Detect which cell encompasses the target text, then output its [X, Y] center coordinate. 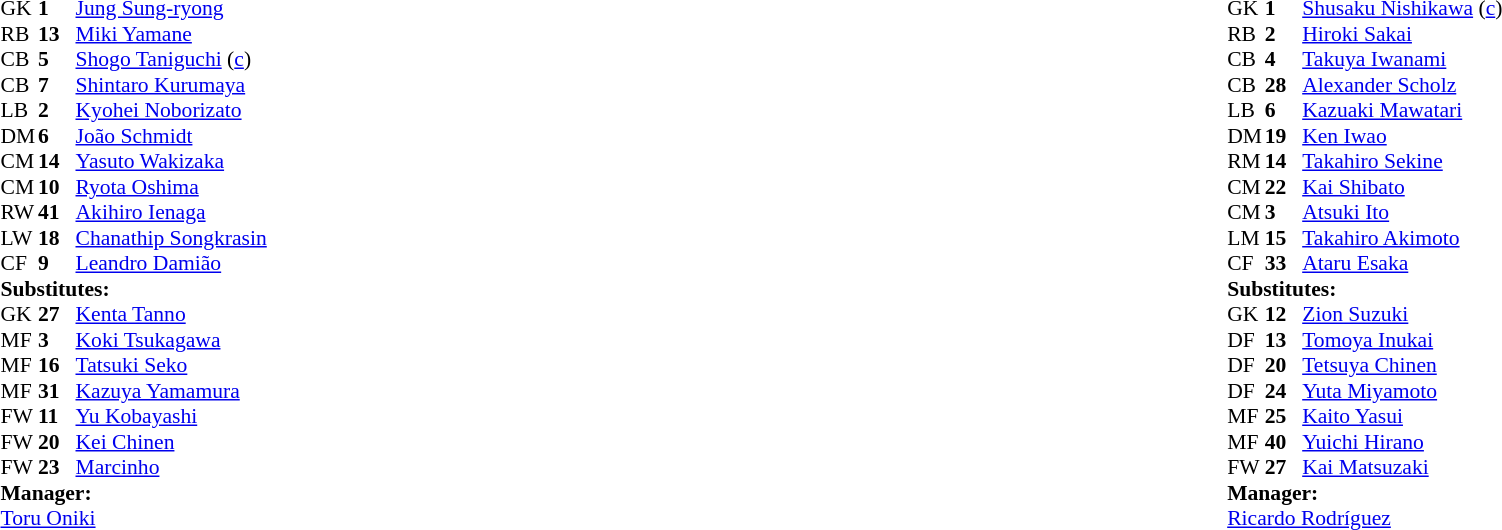
Ataru Esaka [1402, 263]
Miki Yamane [172, 34]
25 [1284, 417]
Takahiro Sekine [1402, 161]
Koki Tsukagawa [172, 340]
4 [1284, 59]
15 [1284, 238]
23 [57, 467]
Yasuto Wakizaka [172, 161]
10 [57, 187]
Kaito Yasui [1402, 417]
Kei Chinen [172, 442]
Chanathip Songkrasin [172, 238]
33 [1284, 263]
Takahiro Akimoto [1402, 238]
RW [19, 213]
Hiroki Sakai [1402, 34]
40 [1284, 442]
Ryota Oshima [172, 187]
Yuichi Hirano [1402, 442]
Kazuya Yamamura [172, 391]
Ken Iwao [1402, 136]
Atsuki Ito [1402, 213]
Akihiro Ienaga [172, 213]
Zion Suzuki [1402, 315]
11 [57, 417]
9 [57, 263]
19 [1284, 136]
Yu Kobayashi [172, 417]
João Schmidt [172, 136]
7 [57, 85]
Yuta Miyamoto [1402, 391]
24 [1284, 391]
Tetsuya Chinen [1402, 365]
Leandro Damião [172, 263]
Tatsuki Seko [172, 365]
LM [1246, 238]
Kai Shibato [1402, 187]
28 [1284, 85]
Alexander Scholz [1402, 85]
Kai Matsuzaki [1402, 467]
16 [57, 365]
31 [57, 391]
Marcinho [172, 467]
5 [57, 59]
Kenta Tanno [172, 315]
Tomoya Inukai [1402, 340]
Takuya Iwanami [1402, 59]
RM [1246, 161]
Shintaro Kurumaya [172, 85]
Kazuaki Mawatari [1402, 111]
41 [57, 213]
12 [1284, 315]
18 [57, 238]
Kyohei Noborizato [172, 111]
Shogo Taniguchi (c) [172, 59]
LW [19, 238]
22 [1284, 187]
